Search for the cell housing the specified text and yield its [x, y] center coordinate. 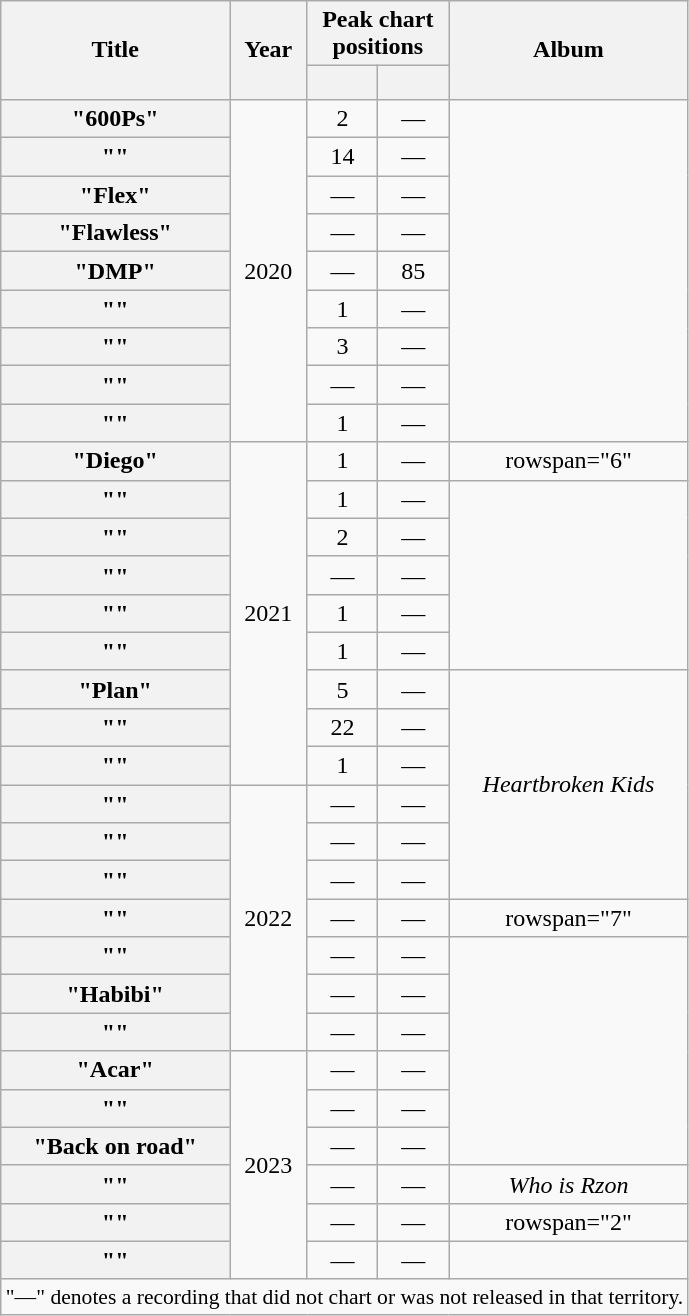
"—" denotes a recording that did not chart or was not released in that territory. [345, 1297]
"600Ps" [116, 118]
rowspan="7" [569, 918]
Who is Rzon [569, 1184]
Year [268, 50]
2020 [268, 270]
2023 [268, 1165]
Album [569, 50]
rowspan="2" [569, 1222]
"Flex" [116, 195]
Heartbroken Kids [569, 784]
Peak chart positions [378, 34]
5 [342, 689]
"Flawless" [116, 233]
2021 [268, 614]
"DMP" [116, 271]
"Plan" [116, 689]
Title [116, 50]
2022 [268, 918]
3 [342, 347]
"Acar" [116, 1070]
"Habibi" [116, 994]
14 [342, 157]
"Back on road" [116, 1146]
22 [342, 727]
85 [414, 271]
"Diego" [116, 461]
rowspan="6" [569, 461]
